Output the [X, Y] coordinate of the center of the cell containing the given text.  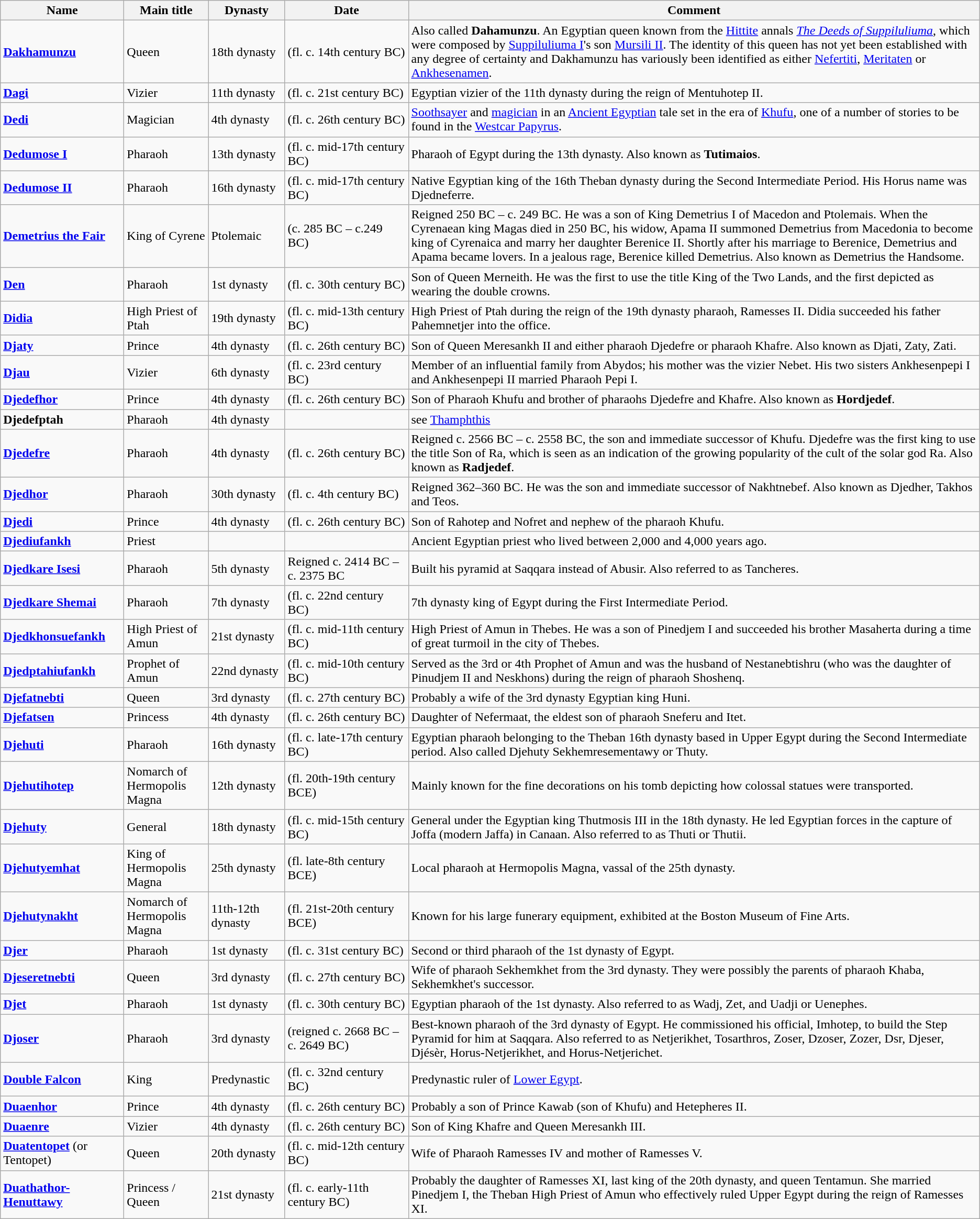
Probably a son of Prince Kawab (son of Khufu) and Hetepheres II. [694, 1106]
Pharaoh of Egypt during the 13th dynasty. Also known as Tutimaios. [694, 154]
High Priest of Ptah during the reign of the 19th dynasty pharaoh, Ramesses II. Didia succeeded his father Pahemnetjer into the office. [694, 318]
Djer [62, 950]
(fl. c. 4th century BC) [347, 494]
(fl. 21st-20th century BCE) [347, 916]
Duaenre [62, 1126]
Magician [166, 119]
(fl. c. 31st century BC) [347, 950]
30th dynasty [247, 494]
Wife of Pharaoh Ramesses IV and mother of Ramesses V. [694, 1153]
Djedkhonsuefankh [62, 637]
19th dynasty [247, 318]
Djet [62, 1004]
Djehutynakht [62, 916]
Reigned c. 2414 BC – c. 2375 BC [347, 569]
Djehutyemhat [62, 868]
20th dynasty [247, 1153]
Ancient Egyptian priest who lived between 2,000 and 4,000 years ago. [694, 541]
Djaty [62, 345]
Den [62, 284]
Ptolemaic [247, 236]
(c. 285 BC – c.249 BC) [347, 236]
12th dynasty [247, 785]
Built his pyramid at Saqqara instead of Abusir. Also referred to as Tancheres. [694, 569]
Duathathor-Henuttawy [62, 1194]
(fl. 20th-19th century BCE) [347, 785]
Soothsayer and magician in an Ancient Egyptian tale set in the era of Khufu, one of a number of stories to be found in the Westcar Papyrus. [694, 119]
(fl. c. 21st century BC) [347, 93]
6th dynasty [247, 372]
25th dynasty [247, 868]
(fl. c. mid-15th century BC) [347, 826]
see Thamphthis [694, 419]
Double Falcon [62, 1080]
Prophet of Amun [166, 670]
(fl. c. 22nd century BC) [347, 602]
Probably a wife of the 3rd dynasty Egyptian king Huni. [694, 697]
King of Cyrene [166, 236]
King of Hermopolis Magna [166, 868]
(fl. c. mid-12th century BC) [347, 1153]
11th dynasty [247, 93]
Princess [166, 717]
Djau [62, 372]
Priest [166, 541]
Comment [694, 10]
Djefatsen [62, 717]
Dedumose I [62, 154]
Daughter of Nefermaat, the eldest son of pharaoh Sneferu and Itet. [694, 717]
Dynasty [247, 10]
High Priest of Amun [166, 637]
Name [62, 10]
(fl. c. 32nd century BC) [347, 1080]
7th dynasty king of Egypt during the First Intermediate Period. [694, 602]
Demetrius the Fair [62, 236]
(reigned c. 2668 BC – c. 2649 BC) [347, 1038]
Duatentopet (or Tentopet) [62, 1153]
Djedefhor [62, 399]
Son of King Khafre and Queen Meresankh III. [694, 1126]
Dakhamunzu [62, 51]
Didia [62, 318]
13th dynasty [247, 154]
Known for his large funerary equipment, exhibited at the Boston Museum of Fine Arts. [694, 916]
Dedumose II [62, 187]
(fl. late-8th century BCE) [347, 868]
High Priest of Ptah [166, 318]
Son of Queen Merneith. He was the first to use the title King of the Two Lands, and the first depicted as wearing the double crowns. [694, 284]
(fl. c. early-11th century BC) [347, 1194]
Djedkare Isesi [62, 569]
General [166, 826]
Predynastic ruler of Lower Egypt. [694, 1080]
(fl. c. mid-10th century BC) [347, 670]
11th-12th dynasty [247, 916]
Djehuty [62, 826]
22nd dynasty [247, 670]
Egyptian vizier of the 11th dynasty during the reign of Mentuhotep II. [694, 93]
Son of Pharaoh Khufu and brother of pharaohs Djedefre and Khafre. Also known as Hordjedef. [694, 399]
7th dynasty [247, 602]
Duaenhor [62, 1106]
Son of Rahotep and Nofret and nephew of the pharaoh Khufu. [694, 522]
(fl. c. mid-11th century BC) [347, 637]
Djoser [62, 1038]
Second or third pharaoh of the 1st dynasty of Egypt. [694, 950]
Local pharaoh at Hermopolis Magna, vassal of the 25th dynasty. [694, 868]
Djedkare Shemai [62, 602]
Predynastic [247, 1080]
Djeseretnebti [62, 977]
Djefatnebti [62, 697]
Djehutihotep [62, 785]
High Priest of Amun in Thebes. He was a son of Pinedjem I and succeeded his brother Masaherta during a time of great turmoil in the city of Thebes. [694, 637]
Djedi [62, 522]
King [166, 1080]
Djedhor [62, 494]
(fl. c. late-17th century BC) [347, 745]
Mainly known for the fine decorations on his tomb depicting how colossal statues were transported. [694, 785]
5th dynasty [247, 569]
Djehuti [62, 745]
Egyptian pharaoh of the 1st dynasty. Also referred to as Wadj, Zet, and Uadji or Uenephes. [694, 1004]
Wife of pharaoh Sekhemkhet from the 3rd dynasty. They were possibly the parents of pharaoh Khaba, Sekhemkhet's successor. [694, 977]
Reigned 362–360 BC. He was the son and immediate successor of Nakhtnebef. Also known as Djedher, Takhos and Teos. [694, 494]
Main title [166, 10]
Princess / Queen [166, 1194]
Djedefptah [62, 419]
Djediufankh [62, 541]
Dedi [62, 119]
Djedefre [62, 453]
Son of Queen Meresankh II and either pharaoh Djedefre or pharaoh Khafre. Also known as Djati, Zaty, Zati. [694, 345]
Native Egyptian king of the 16th Theban dynasty during the Second Intermediate Period. His Horus name was Djedneferre. [694, 187]
(fl. c. mid-13th century BC) [347, 318]
(fl. c. 14th century BC) [347, 51]
Djedptahiufankh [62, 670]
Dagi [62, 93]
Date [347, 10]
(fl. c. 23rd century BC) [347, 372]
